Find where the given text appears and provide that cell's center as (X, Y) coordinate. 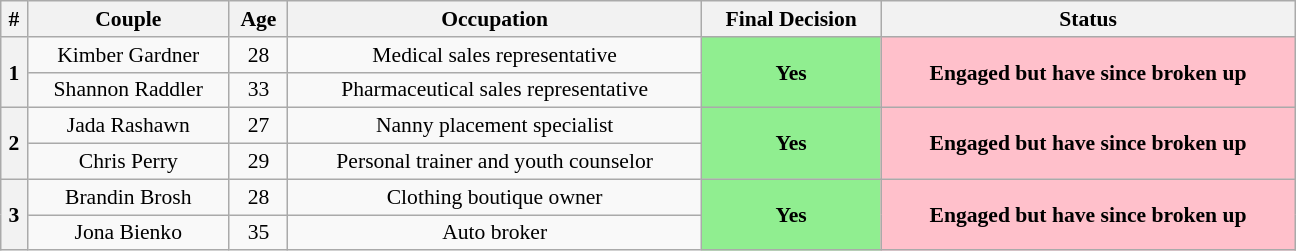
Brandin Brosh (128, 197)
27 (258, 126)
# (14, 19)
Jona Bienko (128, 233)
Auto broker (495, 233)
Nanny placement specialist (495, 126)
Occupation (495, 19)
2 (14, 144)
3 (14, 214)
Clothing boutique owner (495, 197)
Chris Perry (128, 162)
33 (258, 90)
Status (1088, 19)
Shannon Raddler (128, 90)
1 (14, 72)
Final Decision (792, 19)
Medical sales representative (495, 55)
35 (258, 233)
29 (258, 162)
Jada Rashawn (128, 126)
Pharmaceutical sales representative (495, 90)
Couple (128, 19)
Kimber Gardner (128, 55)
Age (258, 19)
Personal trainer and youth counselor (495, 162)
